Detect which cell encompasses the target text, then output its [x, y] center coordinate. 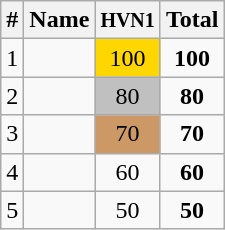
HVN1 [128, 20]
5 [12, 210]
Name [60, 20]
3 [12, 134]
4 [12, 172]
Total [192, 20]
2 [12, 96]
1 [12, 58]
# [12, 20]
